Pinpoint the cell where the given text exists, returning its [X, Y] midpoint coordinate. 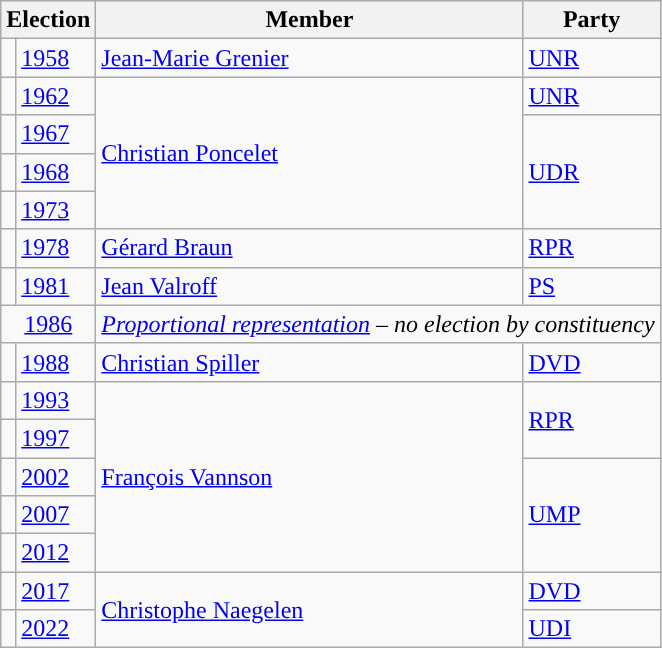
2007 [56, 515]
UDI [592, 629]
Christian Poncelet [310, 153]
Election [48, 20]
François Vannson [310, 476]
1981 [56, 286]
Gérard Braun [310, 248]
Jean Valroff [310, 286]
1986 [48, 324]
Jean-Marie Grenier [310, 58]
1958 [56, 58]
Christophe Naegelen [310, 610]
Christian Spiller [310, 362]
Proportional representation – no election by constituency [378, 324]
Member [310, 20]
2022 [56, 629]
1988 [56, 362]
UMP [592, 515]
1978 [56, 248]
1968 [56, 172]
PS [592, 286]
1962 [56, 96]
2002 [56, 477]
2012 [56, 553]
2017 [56, 591]
1973 [56, 210]
Party [592, 20]
1967 [56, 134]
UDR [592, 172]
1997 [56, 438]
1993 [56, 400]
